Search for the cell housing the specified text and yield its [X, Y] center coordinate. 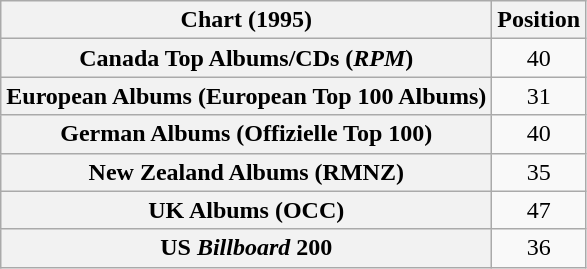
36 [539, 248]
Position [539, 20]
35 [539, 172]
Chart (1995) [246, 20]
Canada Top Albums/CDs (RPM) [246, 58]
European Albums (European Top 100 Albums) [246, 96]
German Albums (Offizielle Top 100) [246, 134]
US Billboard 200 [246, 248]
47 [539, 210]
New Zealand Albums (RMNZ) [246, 172]
UK Albums (OCC) [246, 210]
31 [539, 96]
